Find where the given text appears and provide that cell's center as [X, Y] coordinate. 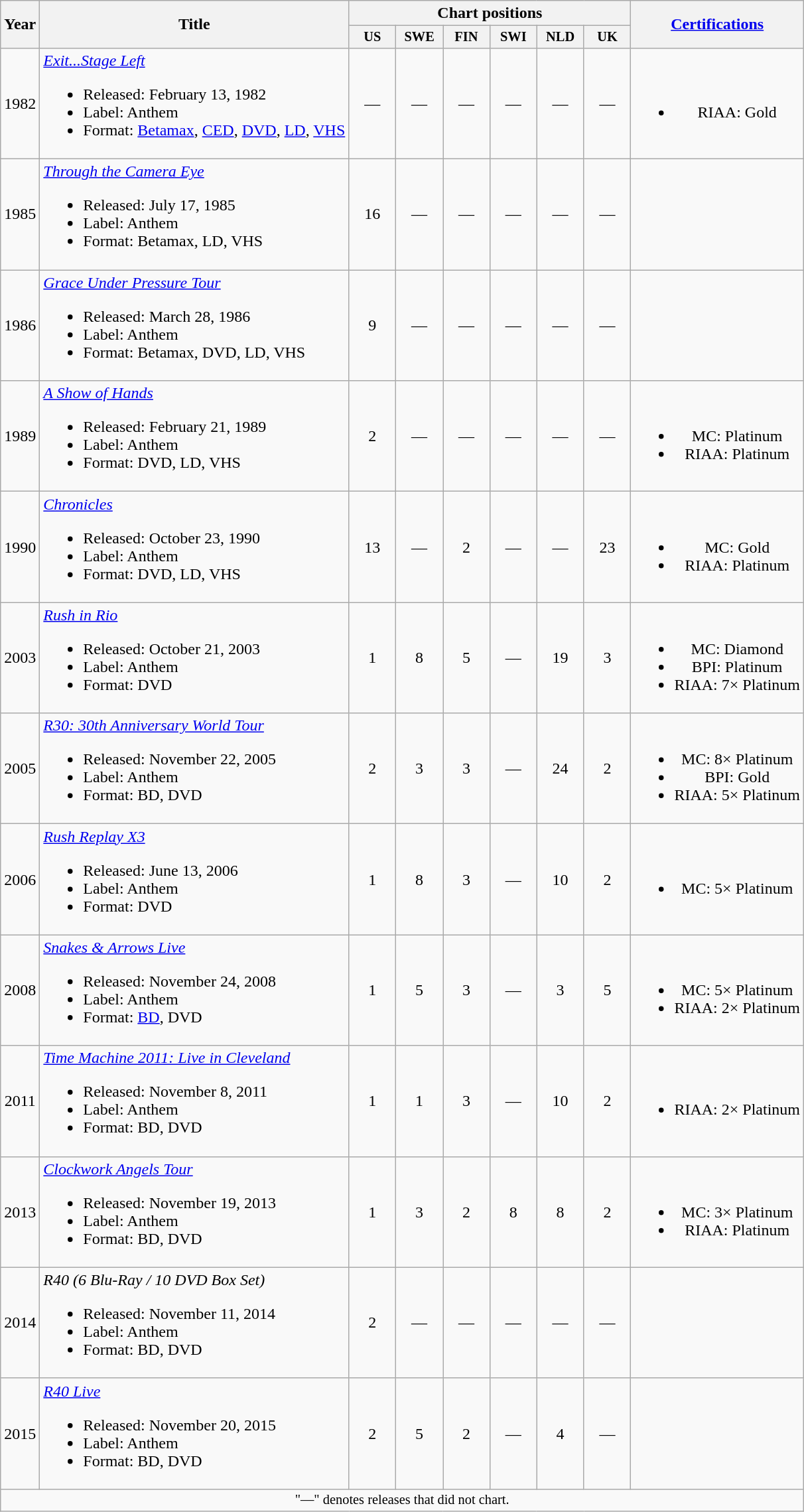
1990 [20, 547]
MC: 5× PlatinumRIAA: 2× Platinum [718, 990]
R40 (6 Blu-Ray / 10 DVD Box Set)Released: November 11, 2014Label: AnthemFormat: BD, DVD [194, 1323]
Grace Under Pressure TourReleased: March 28, 1986Label: AnthemFormat: Betamax, DVD, LD, VHS [194, 325]
RIAA: Gold [718, 103]
Exit...Stage LeftReleased: February 13, 1982Label: AnthemFormat: Betamax, CED, DVD, LD, VHS [194, 103]
MC: 8× PlatinumBPI: GoldRIAA: 5× Platinum [718, 768]
2011 [20, 1101]
9 [373, 325]
1989 [20, 437]
R30: 30th Anniversary World TourReleased: November 22, 2005Label: AnthemFormat: BD, DVD [194, 768]
1986 [20, 325]
MC: PlatinumRIAA: Platinum [718, 437]
SWE [419, 37]
NLD [560, 37]
2005 [20, 768]
Title [194, 25]
Certifications [718, 25]
Rush Replay X3Released: June 13, 2006Label: AnthemFormat: DVD [194, 880]
US [373, 37]
Clockwork Angels TourReleased: November 19, 2013Label: AnthemFormat: BD, DVD [194, 1211]
SWI [513, 37]
4 [560, 1433]
RIAA: 2× Platinum [718, 1101]
Snakes & Arrows LiveReleased: November 24, 2008Label: AnthemFormat: BD, DVD [194, 990]
ChroniclesReleased: October 23, 1990Label: AnthemFormat: DVD, LD, VHS [194, 547]
2006 [20, 880]
23 [608, 547]
MC: 5× Platinum [718, 880]
2008 [20, 990]
2013 [20, 1211]
24 [560, 768]
1982 [20, 103]
13 [373, 547]
2015 [20, 1433]
19 [560, 658]
MC: DiamondBPI: PlatinumRIAA: 7× Platinum [718, 658]
Through the Camera EyeReleased: July 17, 1985Label: AnthemFormat: Betamax, LD, VHS [194, 215]
MC: GoldRIAA: Platinum [718, 547]
FIN [467, 37]
Time Machine 2011: Live in ClevelandReleased: November 8, 2011Label: AnthemFormat: BD, DVD [194, 1101]
16 [373, 215]
Year [20, 25]
A Show of HandsReleased: February 21, 1989Label: AnthemFormat: DVD, LD, VHS [194, 437]
2014 [20, 1323]
Chart positions [490, 13]
Rush in RioReleased: October 21, 2003Label: AnthemFormat: DVD [194, 658]
"—" denotes releases that did not chart. [402, 1500]
R40 LiveReleased: November 20, 2015Label: AnthemFormat: BD, DVD [194, 1433]
UK [608, 37]
1985 [20, 215]
MC: 3× PlatinumRIAA: Platinum [718, 1211]
2003 [20, 658]
